Scan for the cell matching the given text and deliver its (X, Y) coordinate at center. 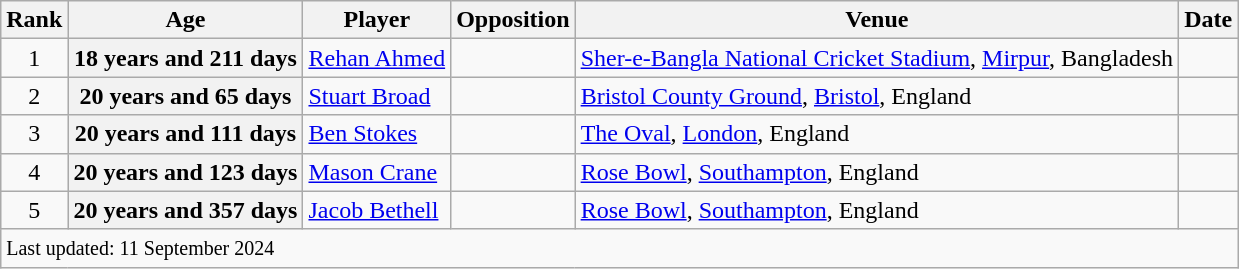
Rehan Ahmed (377, 58)
Mason Crane (377, 172)
Last updated: 11 September 2024 (620, 248)
20 years and 65 days (186, 96)
18 years and 211 days (186, 58)
20 years and 123 days (186, 172)
Jacob Bethell (377, 210)
Player (377, 20)
3 (34, 134)
Sher-e-Bangla National Cricket Stadium, Mirpur, Bangladesh (876, 58)
Rank (34, 20)
4 (34, 172)
1 (34, 58)
20 years and 357 days (186, 210)
Age (186, 20)
20 years and 111 days (186, 134)
Venue (876, 20)
Ben Stokes (377, 134)
2 (34, 96)
Stuart Broad (377, 96)
5 (34, 210)
Opposition (513, 20)
The Oval, London, England (876, 134)
Date (1208, 20)
Bristol County Ground, Bristol, England (876, 96)
